Locate the cell with the specified text and output its [x, y] center coordinate. 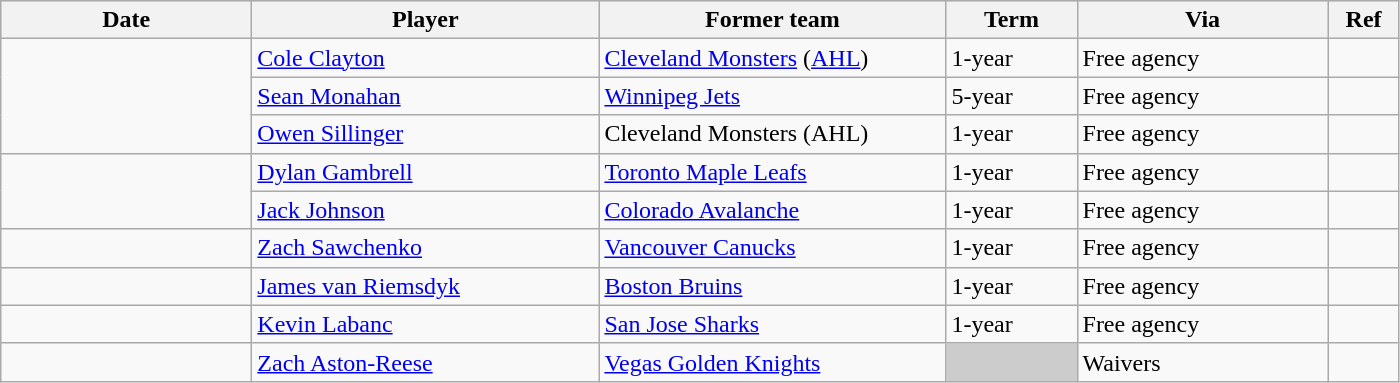
Sean Monahan [426, 96]
5-year [1012, 96]
Vegas Golden Knights [772, 362]
Vancouver Canucks [772, 248]
Dylan Gambrell [426, 172]
Jack Johnson [426, 210]
Date [126, 20]
Zach Aston-Reese [426, 362]
Toronto Maple Leafs [772, 172]
Former team [772, 20]
San Jose Sharks [772, 324]
Ref [1364, 20]
Winnipeg Jets [772, 96]
Cole Clayton [426, 58]
Player [426, 20]
Waivers [1202, 362]
Via [1202, 20]
Boston Bruins [772, 286]
Term [1012, 20]
Kevin Labanc [426, 324]
James van Riemsdyk [426, 286]
Owen Sillinger [426, 134]
Zach Sawchenko [426, 248]
Colorado Avalanche [772, 210]
